Find where the given text appears and provide that cell's center as [x, y] coordinate. 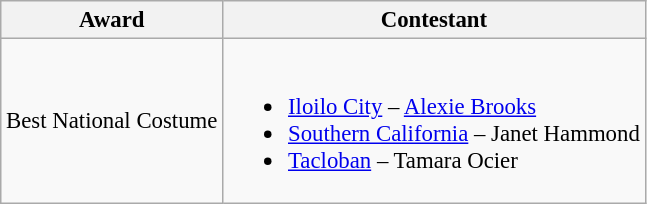
Contestant [434, 20]
Iloilo City – Alexie BrooksSouthern California – Janet HammondTacloban – Tamara Ocier [434, 121]
Best National Costume [112, 121]
Award [112, 20]
